Provide the (X, Y) coordinate of the cell's center where the given text is located.  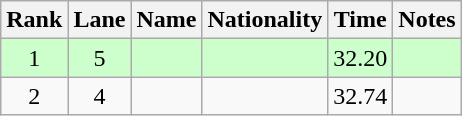
32.20 (360, 58)
Notes (427, 20)
Nationality (265, 20)
Rank (34, 20)
32.74 (360, 96)
1 (34, 58)
4 (100, 96)
Time (360, 20)
2 (34, 96)
Lane (100, 20)
5 (100, 58)
Name (166, 20)
